Capture the cell that displays the provided text and extract its [x, y] central coordinate. 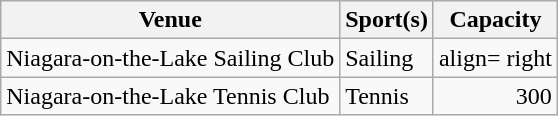
Capacity [495, 20]
Venue [170, 20]
300 [495, 96]
align= right [495, 58]
Sport(s) [387, 20]
Sailing [387, 58]
Niagara-on-the-Lake Tennis Club [170, 96]
Niagara-on-the-Lake Sailing Club [170, 58]
Tennis [387, 96]
